Identify which cell holds the provided text, then report its (x, y) central coordinate. 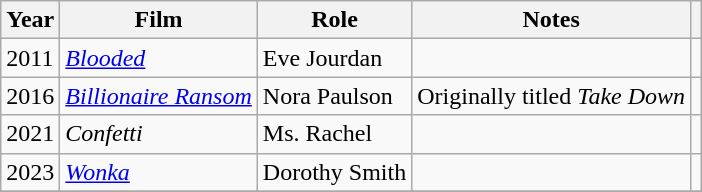
Film (159, 20)
Originally titled Take Down (552, 96)
Notes (552, 20)
Eve Jourdan (334, 58)
2016 (30, 96)
2021 (30, 134)
Blooded (159, 58)
Dorothy Smith (334, 172)
Year (30, 20)
Confetti (159, 134)
2023 (30, 172)
Ms. Rachel (334, 134)
2011 (30, 58)
Role (334, 20)
Wonka (159, 172)
Nora Paulson (334, 96)
Billionaire Ransom (159, 96)
